Find where the given text appears and provide that cell's center as (X, Y) coordinate. 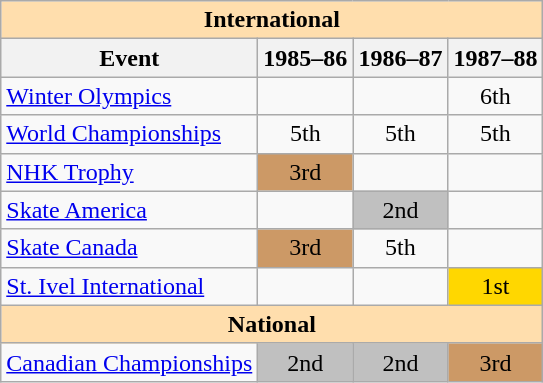
Canadian Championships (130, 362)
World Championships (130, 134)
6th (496, 96)
Winter Olympics (130, 96)
1st (496, 286)
Skate Canada (130, 248)
1986–87 (400, 58)
National (272, 324)
International (272, 20)
NHK Trophy (130, 172)
1987–88 (496, 58)
1985–86 (306, 58)
Event (130, 58)
Skate America (130, 210)
St. Ivel International (130, 286)
